Extract the (x, y) coordinate from the center of the cell holding the provided text.  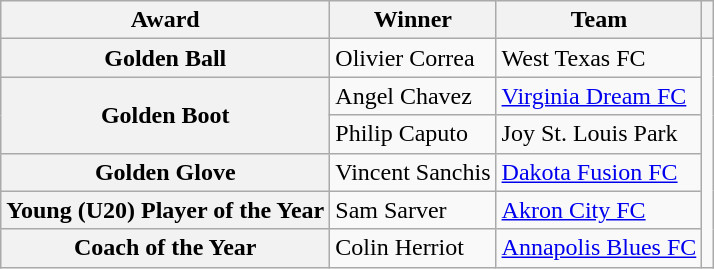
Young (U20) Player of the Year (166, 210)
Colin Herriot (413, 248)
Akron City FC (599, 210)
Winner (413, 20)
Dakota Fusion FC (599, 172)
Sam Sarver (413, 210)
Angel Chavez (413, 96)
West Texas FC (599, 58)
Golden Glove (166, 172)
Annapolis Blues FC (599, 248)
Golden Ball (166, 58)
Award (166, 20)
Vincent Sanchis (413, 172)
Olivier Correa (413, 58)
Philip Caputo (413, 134)
Coach of the Year (166, 248)
Golden Boot (166, 115)
Virginia Dream FC (599, 96)
Joy St. Louis Park (599, 134)
Team (599, 20)
